Locate the cell with the specified text and output its [x, y] center coordinate. 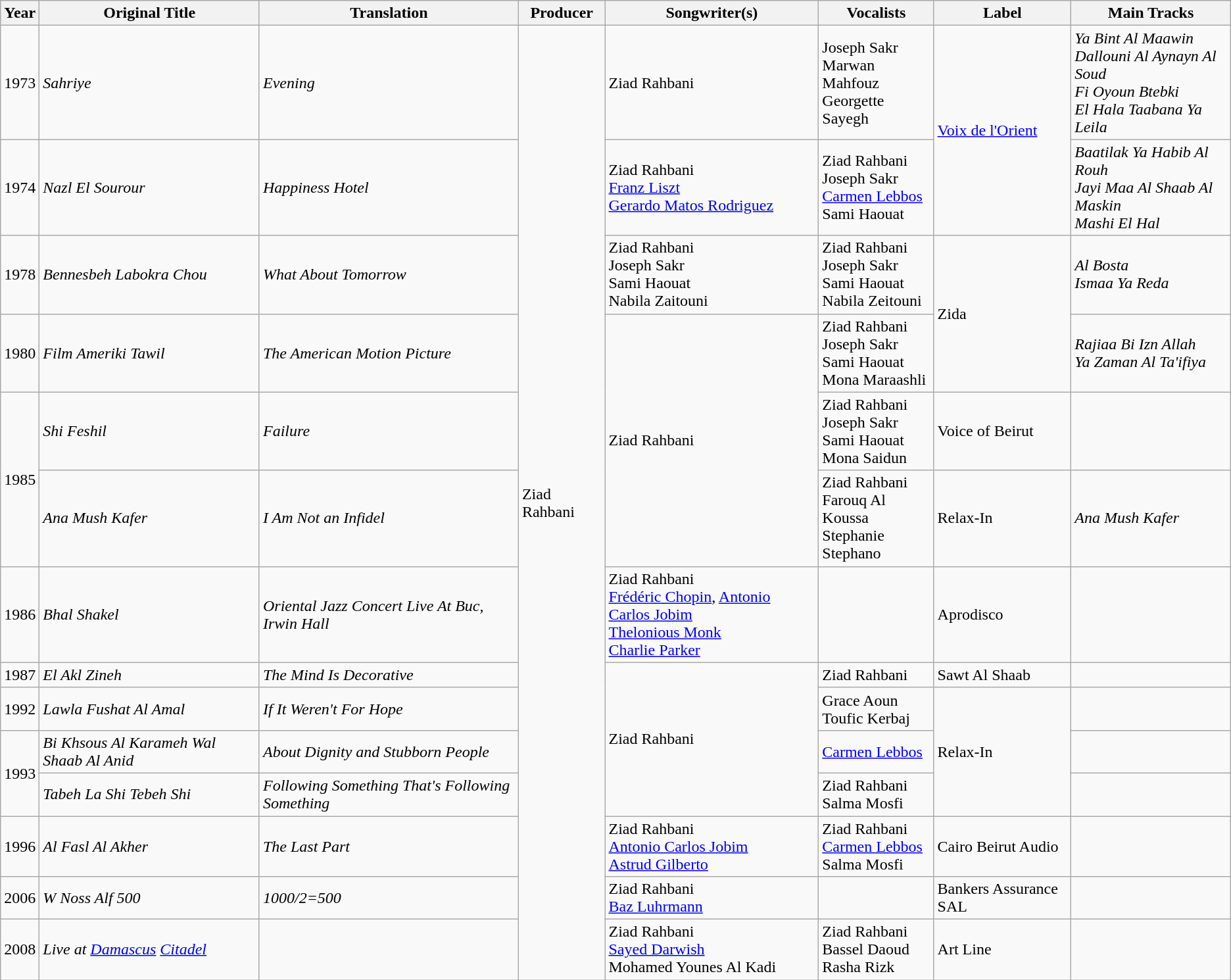
Rajiaa Bi Izn AllahYa Zaman Al Ta'ifiya [1151, 353]
Translation [389, 13]
Lawla Fushat Al Amal [150, 709]
Ziad RahbaniBassel DaoudRasha Rizk [876, 950]
Ziad RahbaniJoseph SakrSami HaouatNabila Zaitouni [712, 275]
Film Ameriki Tawil [150, 353]
1996 [20, 846]
Al Fasl Al Akher [150, 846]
Ziad RahbaniSayed DarwishMohamed Younes Al Kadi [712, 950]
Year [20, 13]
2008 [20, 950]
Bhal Shakel [150, 614]
The Last Part [389, 846]
Live at Damascus Citadel [150, 950]
Ziad RahbaniSalma Mosfi [876, 795]
About Dignity and Stubborn People [389, 751]
Original Title [150, 13]
Evening [389, 83]
Producer [562, 13]
1980 [20, 353]
Ziad RahbaniJoseph SakrSami HaouatMona Saidun [876, 431]
1993 [20, 773]
Voice of Beirut [1002, 431]
Ziad RahbaniJoseph SakrSami HaouatNabila Zeitouni [876, 275]
Happiness Hotel [389, 187]
Following Something That's Following Something [389, 795]
1978 [20, 275]
Bi Khsous Al Karameh Wal Shaab Al Anid [150, 751]
1974 [20, 187]
Nazl El Sourour [150, 187]
The Mind Is Decorative [389, 675]
2006 [20, 898]
Tabeh La Shi Tebeh Shi [150, 795]
Cairo Beirut Audio [1002, 846]
Carmen Lebbos [876, 751]
Ziad RahbaniFarouq Al KoussaStephanie Stephano [876, 518]
Ziad RahbaniJoseph SakrCarmen LebbosSami Haouat [876, 187]
Joseph SakrMarwan MahfouzGeorgette Sayegh [876, 83]
Ziad RahbaniBaz Luhrmann [712, 898]
Bankers Assurance SAL [1002, 898]
Ya Bint Al MaawinDallouni Al Aynayn Al SoudFi Oyoun BtebkiEl Hala Taabana Ya Leila [1151, 83]
Sawt Al Shaab [1002, 675]
Vocalists [876, 13]
1987 [20, 675]
W Noss Alf 500 [150, 898]
1992 [20, 709]
1986 [20, 614]
Grace AounToufic Kerbaj [876, 709]
Bennesbeh Labokra Chou [150, 275]
Songwriter(s) [712, 13]
If It Weren't For Hope [389, 709]
Sahriye [150, 83]
Label [1002, 13]
1985 [20, 479]
Shi Feshil [150, 431]
1000/2=500 [389, 898]
Voix de l'Orient [1002, 130]
Main Tracks [1151, 13]
Ziad RahbaniFranz LisztGerardo Matos Rodriguez [712, 187]
The American Motion Picture [389, 353]
Oriental Jazz Concert Live At Buc, Irwin Hall [389, 614]
Zida [1002, 314]
Al BostaIsmaa Ya Reda [1151, 275]
What About Tomorrow [389, 275]
Ziad RahbaniJoseph SakrSami HaouatMona Maraashli [876, 353]
Ziad RahbaniFrédéric Chopin, Antonio Carlos JobimThelonious MonkCharlie Parker [712, 614]
El Akl Zineh [150, 675]
Failure [389, 431]
Baatilak Ya Habib Al RouhJayi Maa Al Shaab Al MaskinMashi El Hal [1151, 187]
Art Line [1002, 950]
Aprodisco [1002, 614]
1973 [20, 83]
Ziad RahbaniCarmen LebbosSalma Mosfi [876, 846]
Ziad RahbaniAntonio Carlos JobimAstrud Gilberto [712, 846]
I Am Not an Infidel [389, 518]
